Locate the cell with the specified text and output its (X, Y) center coordinate. 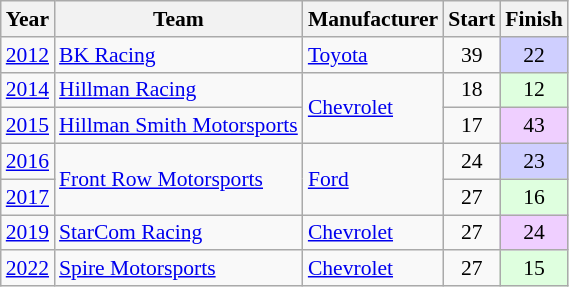
Hillman Smith Motorsports (178, 126)
Finish (534, 19)
2014 (28, 90)
2015 (28, 126)
16 (534, 197)
17 (472, 126)
BK Racing (178, 55)
Ford (373, 180)
22 (534, 55)
Manufacturer (373, 19)
Team (178, 19)
2012 (28, 55)
Hillman Racing (178, 90)
2022 (28, 269)
12 (534, 90)
2019 (28, 233)
2017 (28, 197)
43 (534, 126)
15 (534, 269)
Toyota (373, 55)
2016 (28, 162)
Year (28, 19)
39 (472, 55)
23 (534, 162)
18 (472, 90)
Front Row Motorsports (178, 180)
Spire Motorsports (178, 269)
Start (472, 19)
StarCom Racing (178, 233)
